Return the [X, Y] coordinate for the center point of the cell that contains the specified text.  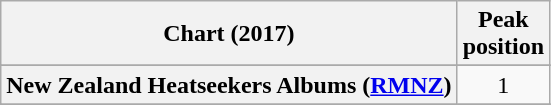
New Zealand Heatseekers Albums (RMNZ) [229, 85]
Chart (2017) [229, 34]
1 [503, 85]
Peak position [503, 34]
